Identify which cell holds the provided text, then report its [X, Y] central coordinate. 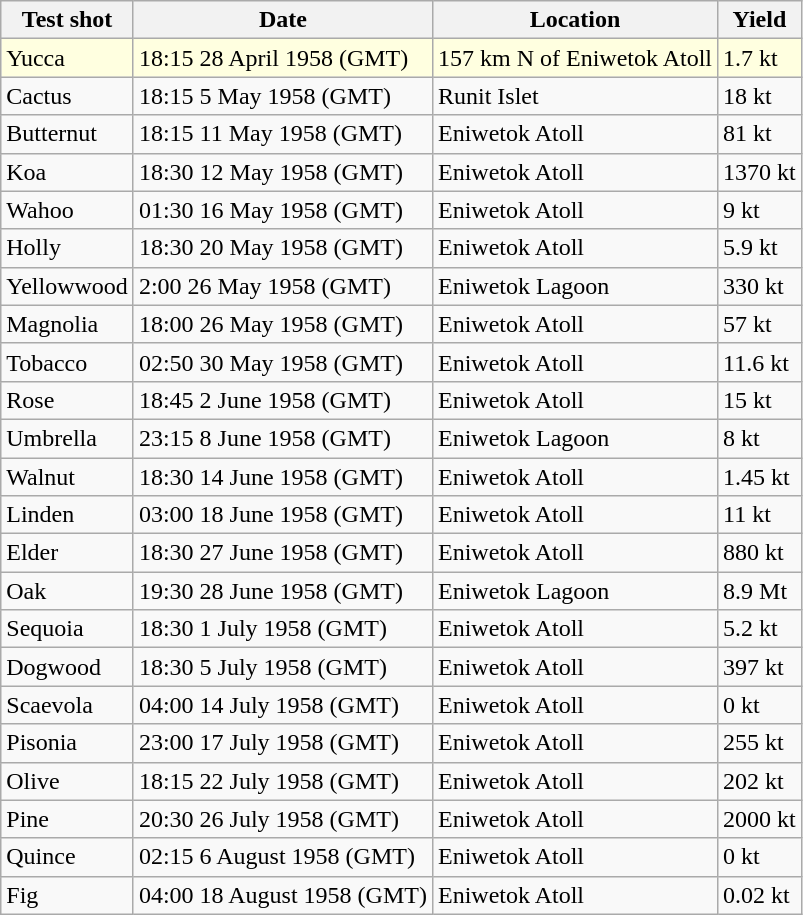
Walnut [68, 477]
0.02 kt [760, 895]
1.45 kt [760, 477]
Oak [68, 591]
Butternut [68, 134]
Tobacco [68, 362]
18:30 14 June 1958 (GMT) [282, 477]
Rose [68, 400]
11 kt [760, 515]
Elder [68, 553]
255 kt [760, 743]
23:00 17 July 1958 (GMT) [282, 743]
18:30 12 May 1958 (GMT) [282, 172]
Location [574, 20]
Quince [68, 857]
8 kt [760, 438]
Sequoia [68, 629]
Cactus [68, 96]
18:30 5 July 1958 (GMT) [282, 667]
9 kt [760, 210]
18:15 22 July 1958 (GMT) [282, 781]
Pisonia [68, 743]
330 kt [760, 286]
18:15 11 May 1958 (GMT) [282, 134]
1370 kt [760, 172]
Pine [68, 819]
18:15 5 May 1958 (GMT) [282, 96]
Koa [68, 172]
Holly [68, 248]
03:00 18 June 1958 (GMT) [282, 515]
02:15 6 August 1958 (GMT) [282, 857]
Scaevola [68, 705]
Dogwood [68, 667]
18:30 27 June 1958 (GMT) [282, 553]
23:15 8 June 1958 (GMT) [282, 438]
57 kt [760, 324]
02:50 30 May 1958 (GMT) [282, 362]
18:30 1 July 1958 (GMT) [282, 629]
Wahoo [68, 210]
Yucca [68, 58]
Runit Islet [574, 96]
01:30 16 May 1958 (GMT) [282, 210]
5.9 kt [760, 248]
Umbrella [68, 438]
04:00 18 August 1958 (GMT) [282, 895]
18:00 26 May 1958 (GMT) [282, 324]
Fig [68, 895]
1.7 kt [760, 58]
Linden [68, 515]
20:30 26 July 1958 (GMT) [282, 819]
8.9 Mt [760, 591]
11.6 kt [760, 362]
Olive [68, 781]
19:30 28 June 1958 (GMT) [282, 591]
81 kt [760, 134]
2:00 26 May 1958 (GMT) [282, 286]
Test shot [68, 20]
18:30 20 May 1958 (GMT) [282, 248]
157 km N of Eniwetok Atoll [574, 58]
880 kt [760, 553]
Yellowwood [68, 286]
04:00 14 July 1958 (GMT) [282, 705]
Date [282, 20]
2000 kt [760, 819]
15 kt [760, 400]
18:45 2 June 1958 (GMT) [282, 400]
18:15 28 April 1958 (GMT) [282, 58]
Magnolia [68, 324]
5.2 kt [760, 629]
397 kt [760, 667]
202 kt [760, 781]
18 kt [760, 96]
Yield [760, 20]
